Return the (X, Y) coordinate for the center point of the cell that contains the specified text.  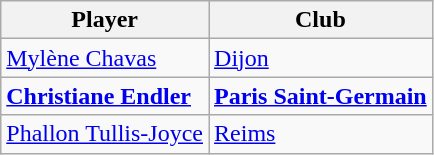
Paris Saint-Germain (321, 96)
Player (105, 20)
Mylène Chavas (105, 58)
Phallon Tullis-Joyce (105, 134)
Christiane Endler (105, 96)
Reims (321, 134)
Club (321, 20)
Dijon (321, 58)
